Locate the cell with the specified text and output its (X, Y) center coordinate. 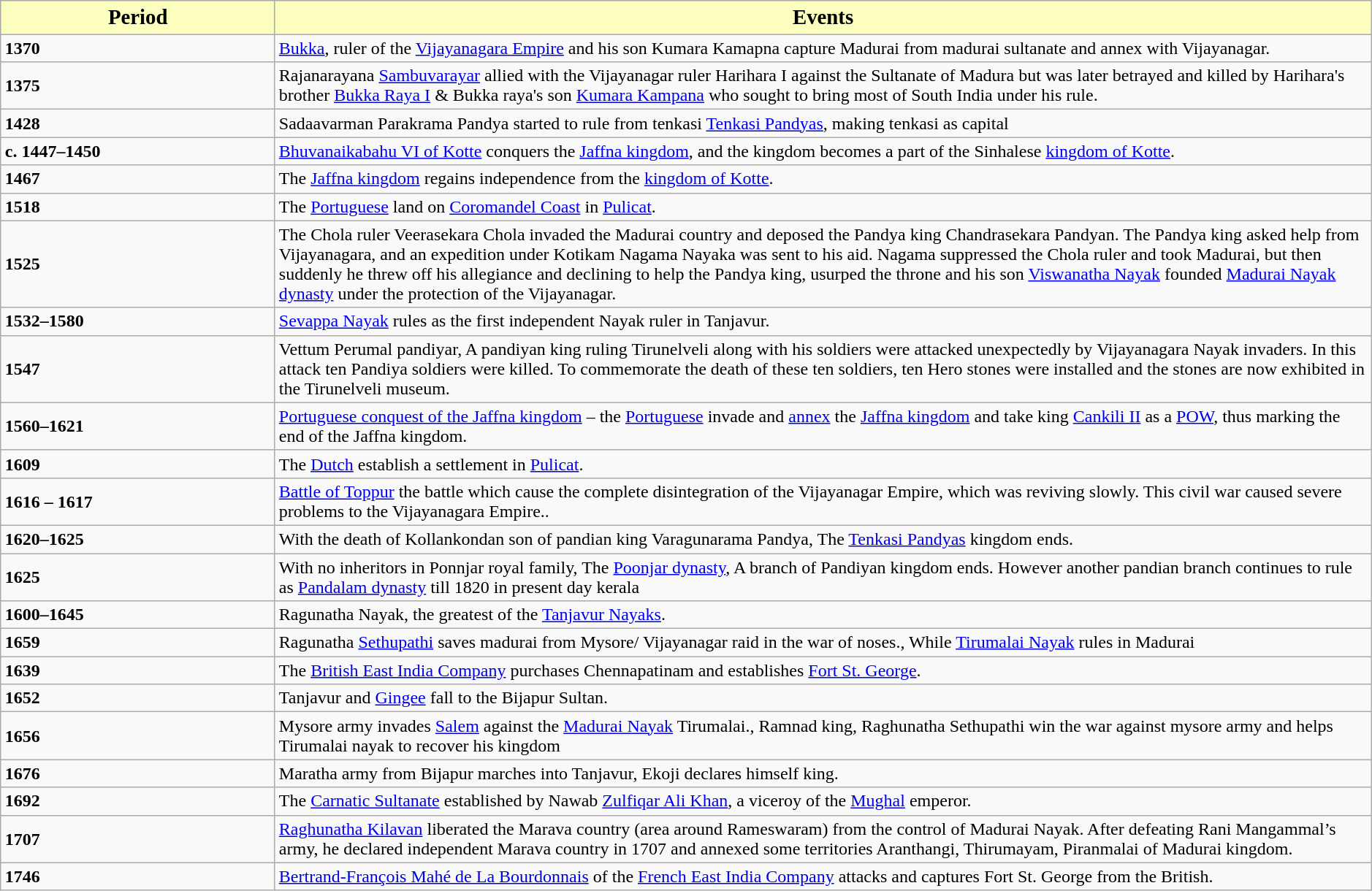
1370 (137, 48)
Bertrand-François Mahé de La Bourdonnais of the French East India Company attacks and captures Fort St. George from the British. (823, 876)
1518 (137, 207)
Sadaavarman Parakrama Pandya started to rule from tenkasi Tenkasi Pandyas, making tenkasi as capital (823, 123)
Ragunatha Nayak, the greatest of the Tanjavur Nayaks. (823, 615)
1652 (137, 698)
Sevappa Nayak rules as the first independent Nayak ruler in Tanjavur. (823, 321)
Period (137, 18)
Ragunatha Sethupathi saves madurai from Mysore/ Vijayanagar raid in the war of noses., While Tirumalai Nayak rules in Madurai (823, 643)
1639 (137, 670)
1620–1625 (137, 539)
The Carnatic Sultanate established by Nawab Zulfiqar Ali Khan, a viceroy of the Mughal emperor. (823, 801)
1625 (137, 577)
1707 (137, 838)
1746 (137, 876)
1609 (137, 464)
1525 (137, 264)
1600–1645 (137, 615)
1375 (137, 86)
Bhuvanaikabahu VI of Kotte conquers the Jaffna kingdom, and the kingdom becomes a part of the Sinhalese kingdom of Kotte. (823, 151)
1547 (137, 369)
Bukka, ruler of the Vijayanagara Empire and his son Kumara Kamapna capture Madurai from madurai sultanate and annex with Vijayanagar. (823, 48)
Events (823, 18)
1656 (137, 736)
Tanjavur and Gingee fall to the Bijapur Sultan. (823, 698)
1560–1621 (137, 427)
1467 (137, 179)
1616 – 1617 (137, 501)
1532–1580 (137, 321)
The Dutch establish a settlement in Pulicat. (823, 464)
c. 1447–1450 (137, 151)
1676 (137, 773)
Maratha army from Bijapur marches into Tanjavur, Ekoji declares himself king. (823, 773)
The British East India Company purchases Chennapatinam and establishes Fort St. George. (823, 670)
The Jaffna kingdom regains independence from the kingdom of Kotte. (823, 179)
1692 (137, 801)
The Portuguese land on Coromandel Coast in Pulicat. (823, 207)
With the death of Kollankondan son of pandian king Varagunarama Pandya, The Tenkasi Pandyas kingdom ends. (823, 539)
1659 (137, 643)
1428 (137, 123)
